Locate the cell with the specified text and output its (x, y) center coordinate. 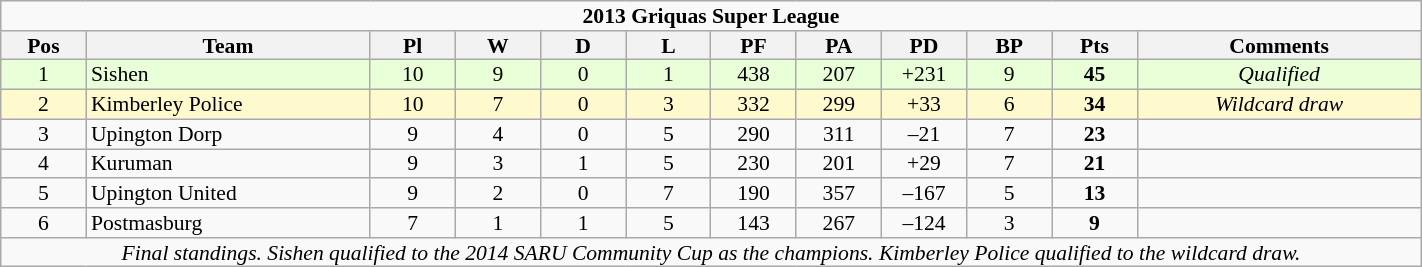
190 (754, 193)
+33 (924, 105)
Pos (44, 46)
–124 (924, 223)
34 (1094, 105)
13 (1094, 193)
332 (754, 105)
230 (754, 164)
D (584, 46)
290 (754, 134)
PD (924, 46)
Pts (1094, 46)
357 (838, 193)
45 (1094, 75)
W (498, 46)
Comments (1279, 46)
+29 (924, 164)
BP (1010, 46)
267 (838, 223)
Postmasburg (228, 223)
Kimberley Police (228, 105)
–167 (924, 193)
–21 (924, 134)
Wildcard draw (1279, 105)
Pl (412, 46)
311 (838, 134)
Upington Dorp (228, 134)
2013 Griquas Super League (711, 16)
207 (838, 75)
23 (1094, 134)
Qualified (1279, 75)
21 (1094, 164)
438 (754, 75)
Sishen (228, 75)
PF (754, 46)
PA (838, 46)
Kuruman (228, 164)
201 (838, 164)
143 (754, 223)
+231 (924, 75)
Upington United (228, 193)
L (668, 46)
Team (228, 46)
299 (838, 105)
